Detect which cell encompasses the target text, then output its [x, y] center coordinate. 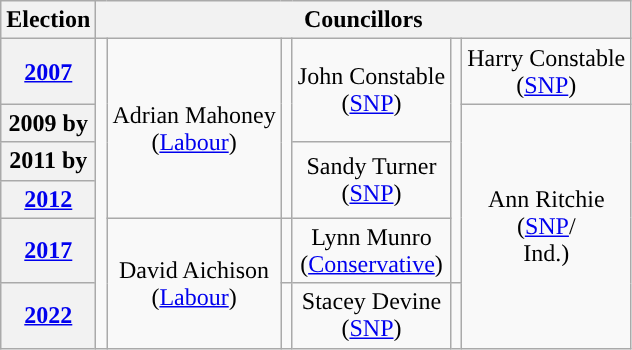
Sandy Turner(SNP) [371, 180]
Election [48, 20]
David Aichison(Labour) [194, 283]
2011 by [48, 161]
Harry Constable(SNP) [546, 72]
2012 [48, 199]
Adrian Mahoney(Labour) [194, 128]
2009 by [48, 123]
2017 [48, 250]
Ann Ritchie(SNP/Ind.) [546, 226]
2007 [48, 72]
Lynn Munro(Conservative) [371, 250]
2022 [48, 316]
John Constable(SNP) [371, 90]
Councillors [364, 20]
Stacey Devine(SNP) [371, 316]
